Locate the cell with the specified text and output its (x, y) center coordinate. 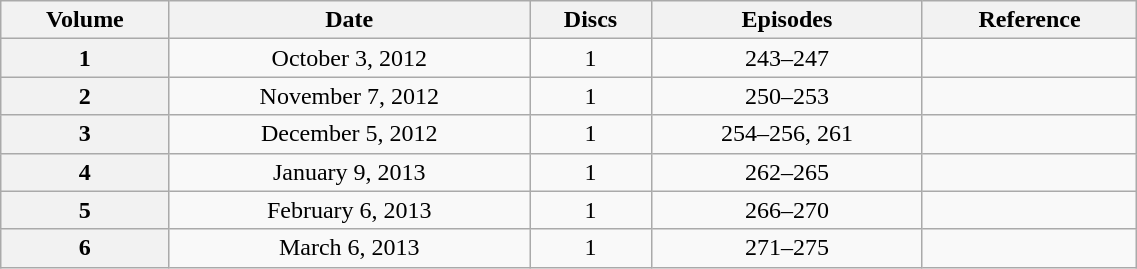
Reference (1029, 20)
4 (85, 172)
3 (85, 134)
254–256, 261 (786, 134)
6 (85, 248)
November 7, 2012 (349, 96)
Episodes (786, 20)
271–275 (786, 248)
Volume (85, 20)
Date (349, 20)
262–265 (786, 172)
March 6, 2013 (349, 248)
Discs (591, 20)
5 (85, 210)
250–253 (786, 96)
January 9, 2013 (349, 172)
February 6, 2013 (349, 210)
October 3, 2012 (349, 58)
2 (85, 96)
266–270 (786, 210)
243–247 (786, 58)
December 5, 2012 (349, 134)
